Determine the [X, Y] coordinate at the center of the cell enclosing the given text.  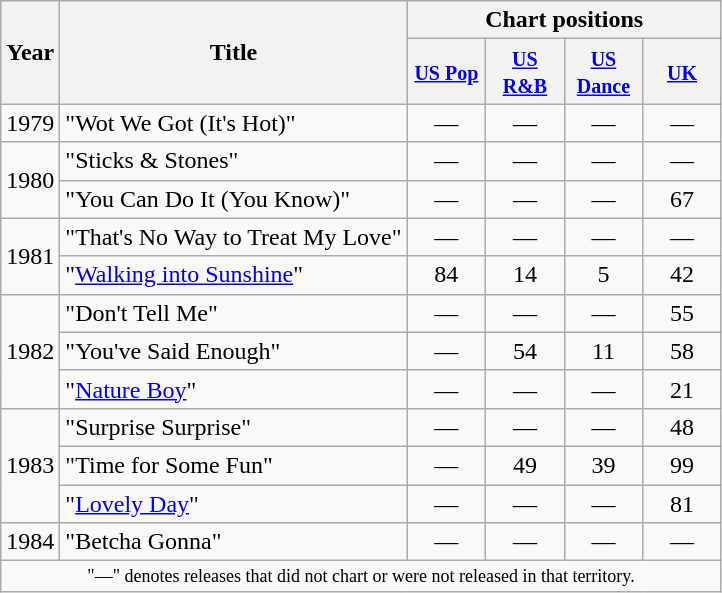
5 [604, 275]
21 [682, 389]
84 [446, 275]
1979 [30, 123]
81 [682, 503]
"You've Said Enough" [234, 351]
"That's No Way to Treat My Love" [234, 237]
UK [682, 72]
"Surprise Surprise" [234, 427]
Chart positions [564, 20]
"Don't Tell Me" [234, 313]
1982 [30, 351]
67 [682, 199]
49 [526, 465]
42 [682, 275]
"Time for Some Fun" [234, 465]
48 [682, 427]
US Pop [446, 72]
54 [526, 351]
"Walking into Sunshine" [234, 275]
"Wot We Got (It's Hot)" [234, 123]
39 [604, 465]
1984 [30, 542]
"Betcha Gonna" [234, 542]
"Sticks & Stones" [234, 161]
1983 [30, 465]
US Dance [604, 72]
"Nature Boy" [234, 389]
Title [234, 52]
99 [682, 465]
58 [682, 351]
"Lovely Day" [234, 503]
Year [30, 52]
US R&B [526, 72]
55 [682, 313]
"—" denotes releases that did not chart or were not released in that territory. [362, 576]
11 [604, 351]
1980 [30, 180]
1981 [30, 256]
14 [526, 275]
"You Can Do It (You Know)" [234, 199]
